Pinpoint the cell where the given text exists, returning its [X, Y] midpoint coordinate. 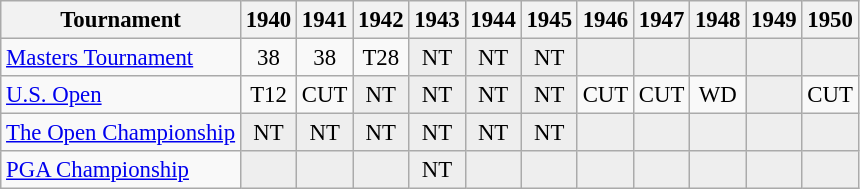
The Open Championship [121, 133]
U.S. Open [121, 95]
1948 [718, 20]
1946 [605, 20]
1943 [437, 20]
1944 [493, 20]
1947 [661, 20]
WD [718, 95]
1942 [381, 20]
PGA Championship [121, 170]
1945 [549, 20]
Tournament [121, 20]
T12 [268, 95]
1949 [774, 20]
Masters Tournament [121, 58]
1950 [830, 20]
1940 [268, 20]
T28 [381, 58]
1941 [325, 20]
